Extract the (x, y) coordinate from the center of the cell holding the provided text.  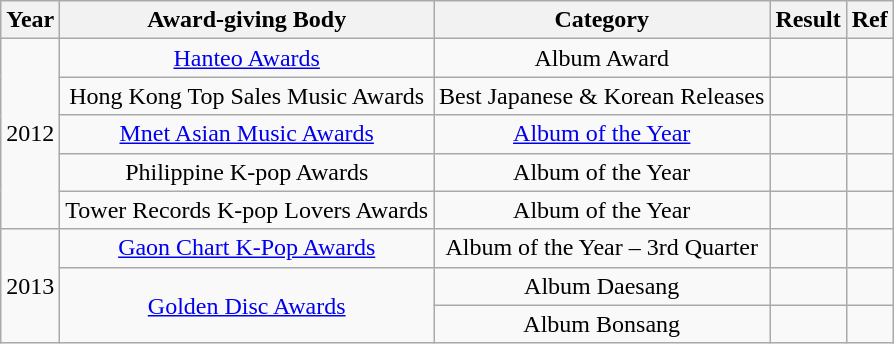
2013 (30, 286)
Golden Disc Awards (247, 305)
Gaon Chart K-Pop Awards (247, 248)
Best Japanese & Korean Releases (602, 96)
Hong Kong Top Sales Music Awards (247, 96)
Album Daesang (602, 286)
Album of the Year – 3rd Quarter (602, 248)
2012 (30, 134)
Result (808, 20)
Award-giving Body (247, 20)
Album Bonsang (602, 324)
Album Award (602, 58)
Hanteo Awards (247, 58)
Category (602, 20)
Ref (870, 20)
Year (30, 20)
Philippine K-pop Awards (247, 172)
Tower Records K-pop Lovers Awards (247, 210)
Mnet Asian Music Awards (247, 134)
